Capture the cell that displays the provided text and extract its [X, Y] central coordinate. 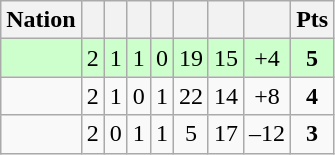
–12 [268, 134]
19 [190, 58]
Pts [312, 20]
Nation [41, 20]
22 [190, 96]
14 [226, 96]
3 [312, 134]
+8 [268, 96]
15 [226, 58]
4 [312, 96]
17 [226, 134]
+4 [268, 58]
